Identify which cell holds the provided text, then report its (X, Y) central coordinate. 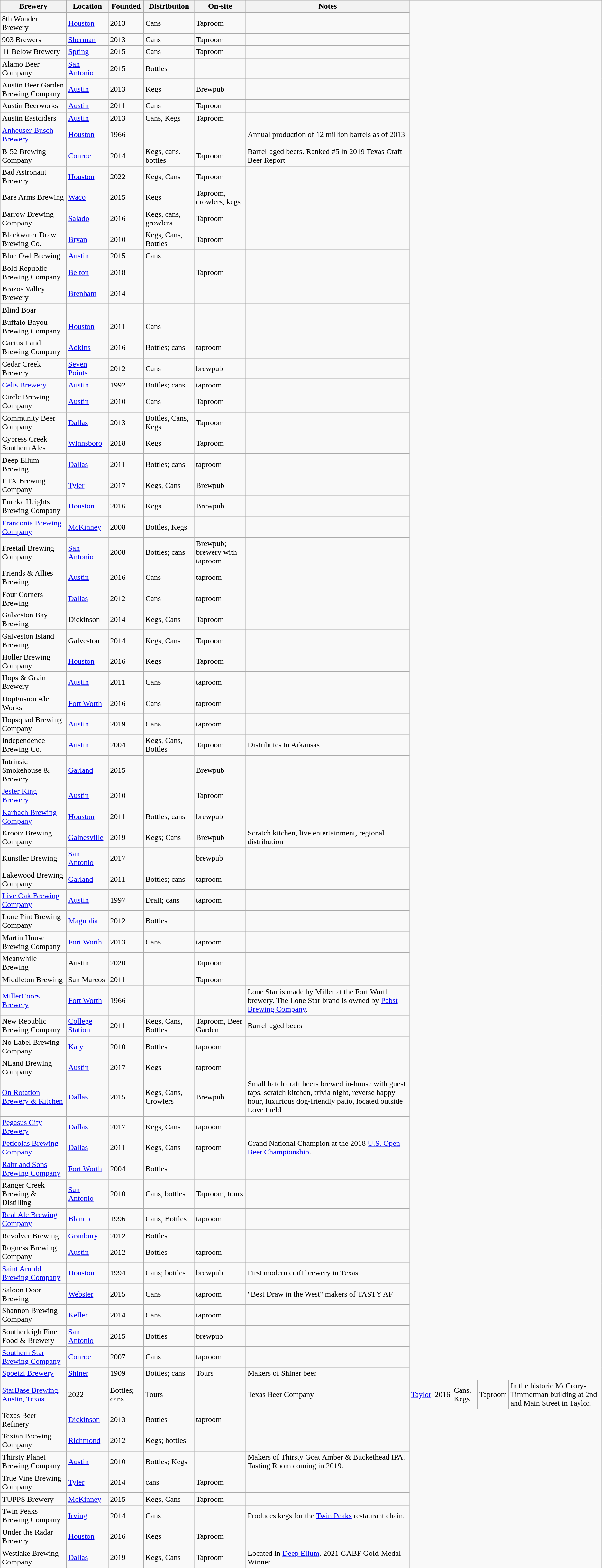
cans (169, 1482)
Taylor (421, 1394)
Circle Brewing Company (33, 401)
Ranger Creek Brewing & Distilling (33, 1194)
Located in Deep Ellum. 2021 GABF Gold-Medal Winner (327, 1557)
Grand National Champion at the 2018 U.S. Open Beer Championship. (327, 1147)
Bottles, Kegs (169, 527)
Scratch kitchen, live entertainment, regional distribution (327, 837)
Hops & Grain Brewery (33, 682)
Barrow Brewing Company (33, 218)
Twin Peaks Brewing Company (33, 1515)
Blackwater Draw Brewing Co. (33, 239)
Kegs, cans, bottles (169, 156)
Southerleigh Fine Food & Brewery (33, 1336)
Hopsquad Brewing Company (33, 724)
1996 (126, 1219)
Saint Arnold Brewing Company (33, 1273)
Rogness Brewing Company (33, 1252)
New Republic Brewing Company (33, 1026)
Draft; cans (169, 900)
Anheuser-Busch Brewery (33, 134)
True Vine Brewing Company (33, 1482)
Austin Eastciders (33, 118)
Kegs, Cans, Crowlers (169, 1097)
Belton (87, 273)
Brewery (33, 6)
B-52 Brewing Company (33, 156)
1909 (126, 1373)
San Marcos (87, 980)
Richmond (87, 1441)
Bottles, Cans, Kegs (169, 423)
Independence Brewing Co. (33, 745)
Distributes to Arkansas (327, 745)
Spring (87, 52)
On-site (220, 6)
Live Oak Brewing Company (33, 900)
No Label Brewing Company (33, 1046)
Texas Beer Company (327, 1394)
Intrinsic Smokehouse & Brewery (33, 770)
Holler Brewing Company (33, 661)
TUPPS Brewery (33, 1499)
Winnsboro (87, 443)
Blind Boar (33, 310)
Community Beer Company (33, 423)
Distribution (169, 6)
Produces kegs for the Twin Peaks restaurant chain. (327, 1515)
Lone Pint Brewing Company (33, 921)
Taproom, Beer Garden (220, 1026)
Taproom, crowlers, kegs (220, 197)
Shiner (87, 1373)
11 Below Brewery (33, 52)
Cans; bottles (169, 1273)
Bad Astronaut Brewery (33, 176)
Irving (87, 1515)
Austin Beer Garden Brewing Company (33, 89)
Spoetzl Brewery (33, 1373)
Southern Star Brewing Company (33, 1357)
Thirsty Planet Brewing Company (33, 1461)
Under the Radar Brewery (33, 1536)
903 Brewers (33, 40)
Founded (126, 6)
Makers of Shiner beer (327, 1373)
Middleton Brewing (33, 980)
Bottles; Kegs (169, 1461)
2020 (126, 963)
Lakewood Brewing Company (33, 879)
Salado (87, 218)
Freetail Brewing Company (33, 552)
Waco (87, 197)
Sherman (87, 40)
Texas Beer Refinery (33, 1419)
Brewpub; brewery with taproom (220, 552)
Shannon Brewing Company (33, 1315)
Taproom, tours (220, 1194)
On Rotation Brewery & Kitchen (33, 1097)
"Best Draw in the West" makers of TASTY AF (327, 1294)
College Station (87, 1026)
Location (87, 6)
Cans, bottles (169, 1194)
Galveston (87, 641)
Kegs, cans, growlers (169, 218)
Cans, Bottles (169, 1219)
Rahr and Sons Brewing Company (33, 1169)
Brazos Valley Brewery (33, 293)
StarBase Brewing, Austin, Texas (33, 1394)
NLand Brewing Company (33, 1068)
Four Corners Brewing (33, 599)
1997 (126, 900)
Katy (87, 1046)
Buffalo Bayou Brewing Company (33, 327)
Keller (87, 1315)
Magnolia (87, 921)
Alamo Beer Company (33, 68)
Saloon Door Brewing (33, 1294)
Pegasus City Brewery (33, 1127)
8th Wonder Brewery (33, 23)
Texian Brewing Company (33, 1441)
First modern craft brewery in Texas (327, 1273)
Blue Owl Brewing (33, 256)
Austin Beerworks (33, 106)
Cedar Creek Brewery (33, 369)
Barrel-aged beers. Ranked #5 in 2019 Texas Craft Beer Report (327, 156)
Martin House Brewing Company (33, 942)
Künstler Brewing (33, 858)
Bold Republic Brewing Company (33, 273)
Westlake Brewing Company (33, 1557)
Cypress Creek Southern Ales (33, 443)
Gainesville (87, 837)
2007 (126, 1357)
Franconia Brewing Company (33, 527)
In the historic McCrory-Timmerman building at 2nd and Main Street in Taylor. (555, 1394)
HopFusion Ale Works (33, 703)
Notes (327, 6)
Lone Star is made by Miller at the Fort Worth brewery. The Lone Star brand is owned by Pabst Brewing Company. (327, 1000)
Friends & Allies Brewing (33, 578)
1992 (126, 385)
Jester King Brewery (33, 796)
MillerCoors Brewery (33, 1000)
Seven Points (87, 369)
Krootz Brewing Company (33, 837)
Bare Arms Brewing (33, 197)
1994 (126, 1273)
Galveston Island Brewing (33, 641)
Cactus Land Brewing Company (33, 347)
Kegs; bottles (169, 1441)
Granbury (87, 1236)
Kegs; Cans (169, 837)
Deep Ellum Brewing (33, 464)
Makers of Thirsty Goat Amber & Buckethead IPA. Tasting Room coming in 2019. (327, 1461)
Galveston Bay Brewing (33, 619)
Bryan (87, 239)
Revolver Brewing (33, 1236)
Webster (87, 1294)
Eureka Heights Brewing Company (33, 506)
Adkins (87, 347)
- (220, 1394)
Brenham (87, 293)
Karbach Brewing Company (33, 816)
ETX Brewing Company (33, 485)
Real Ale Brewing Company (33, 1219)
Celis Brewery (33, 385)
Annual production of 12 million barrels as of 2013 (327, 134)
Meanwhile Brewing (33, 963)
Barrel-aged beers (327, 1026)
Blanco (87, 1219)
Peticolas Brewing Company (33, 1147)
